Return the [X, Y] coordinate for the center point of the cell that contains the specified text.  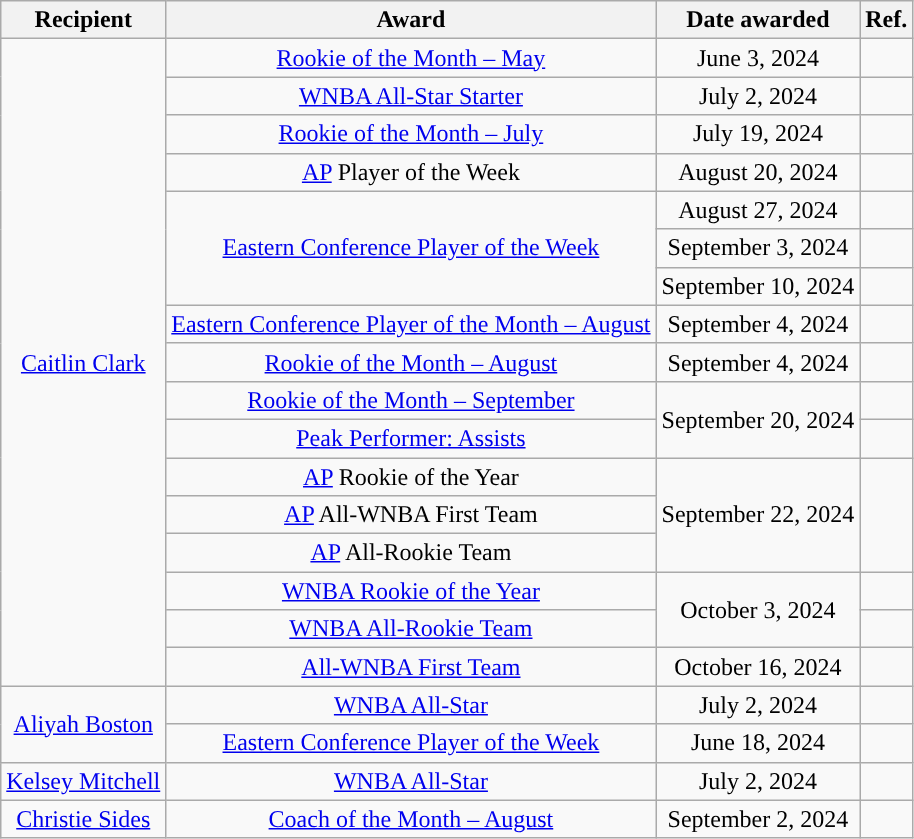
Recipient [84, 20]
June 3, 2024 [758, 58]
AP Rookie of the Year [411, 477]
Kelsey Mitchell [84, 781]
Ref. [886, 20]
July 19, 2024 [758, 134]
September 20, 2024 [758, 419]
September 2, 2024 [758, 819]
AP All-WNBA First Team [411, 515]
WNBA Rookie of the Year [411, 591]
Rookie of the Month – May [411, 58]
Caitlin Clark [84, 362]
AP Player of the Week [411, 172]
August 27, 2024 [758, 210]
Rookie of the Month – August [411, 362]
September 3, 2024 [758, 248]
September 22, 2024 [758, 515]
Date awarded [758, 20]
WNBA All-Star Starter [411, 96]
Eastern Conference Player of the Month – August [411, 324]
Award [411, 20]
Christie Sides [84, 819]
All-WNBA First Team [411, 667]
October 16, 2024 [758, 667]
Aliyah Boston [84, 724]
AP All-Rookie Team [411, 553]
Rookie of the Month – September [411, 400]
September 10, 2024 [758, 286]
WNBA All-Rookie Team [411, 629]
Peak Performer: Assists [411, 438]
October 3, 2024 [758, 610]
Coach of the Month – August [411, 819]
June 18, 2024 [758, 743]
August 20, 2024 [758, 172]
Rookie of the Month – July [411, 134]
